Pinpoint the cell where the given text exists, returning its (X, Y) midpoint coordinate. 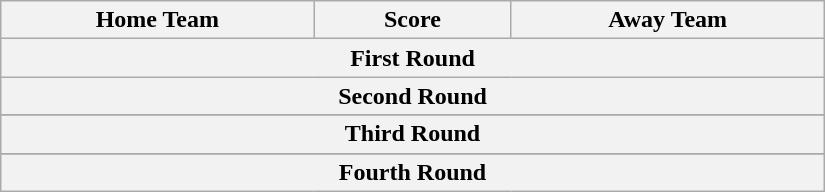
Third Round (413, 134)
Score (412, 20)
Fourth Round (413, 172)
Home Team (158, 20)
Second Round (413, 96)
First Round (413, 58)
Away Team (668, 20)
